Output the [X, Y] coordinate of the center of the cell containing the given text.  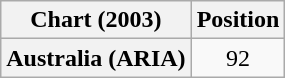
Position [238, 20]
92 [238, 58]
Australia (ARIA) [96, 58]
Chart (2003) [96, 20]
